Provide the [X, Y] coordinate of the cell's center where the given text is located.  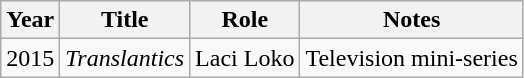
Notes [412, 20]
Laci Loko [245, 58]
Title [125, 20]
Television mini-series [412, 58]
Role [245, 20]
Translantics [125, 58]
2015 [30, 58]
Year [30, 20]
